Pinpoint the cell where the given text exists, returning its (X, Y) midpoint coordinate. 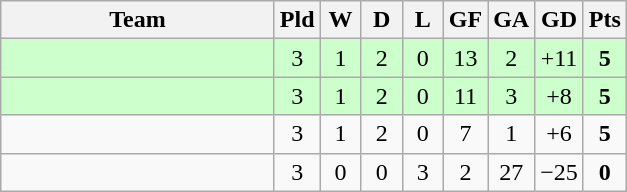
W (340, 20)
Team (138, 20)
−25 (560, 172)
D (382, 20)
L (422, 20)
GA (512, 20)
+8 (560, 96)
Pld (297, 20)
+11 (560, 58)
Pts (604, 20)
GD (560, 20)
11 (465, 96)
13 (465, 58)
7 (465, 134)
27 (512, 172)
GF (465, 20)
+6 (560, 134)
